Detect which cell encompasses the target text, then output its [x, y] center coordinate. 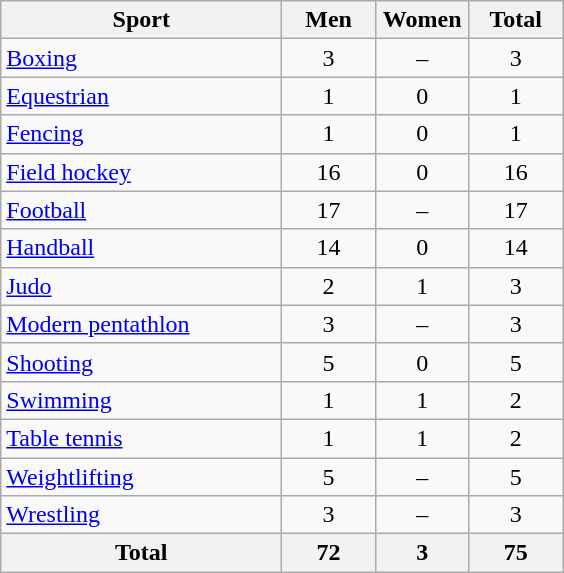
Weightlifting [142, 477]
Handball [142, 248]
Modern pentathlon [142, 324]
Table tennis [142, 438]
Fencing [142, 134]
72 [329, 553]
Equestrian [142, 96]
Shooting [142, 362]
Sport [142, 20]
Swimming [142, 400]
Field hockey [142, 172]
Men [329, 20]
Boxing [142, 58]
Women [422, 20]
Judo [142, 286]
Wrestling [142, 515]
Football [142, 210]
75 [516, 553]
